Output the (x, y) coordinate of the center of the cell containing the given text.  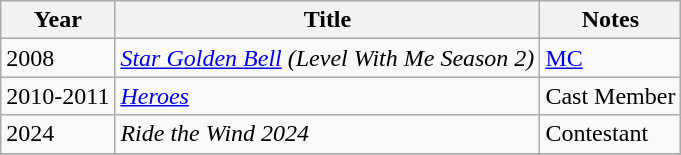
2008 (58, 58)
Ride the Wind 2024 (328, 134)
Title (328, 20)
MC (610, 58)
Year (58, 20)
2024 (58, 134)
Cast Member (610, 96)
Star Golden Bell (Level With Me Season 2) (328, 58)
2010-2011 (58, 96)
Contestant (610, 134)
Notes (610, 20)
Heroes (328, 96)
